For the text-containing cell, return its midpoint in (X, Y) coordinate format. 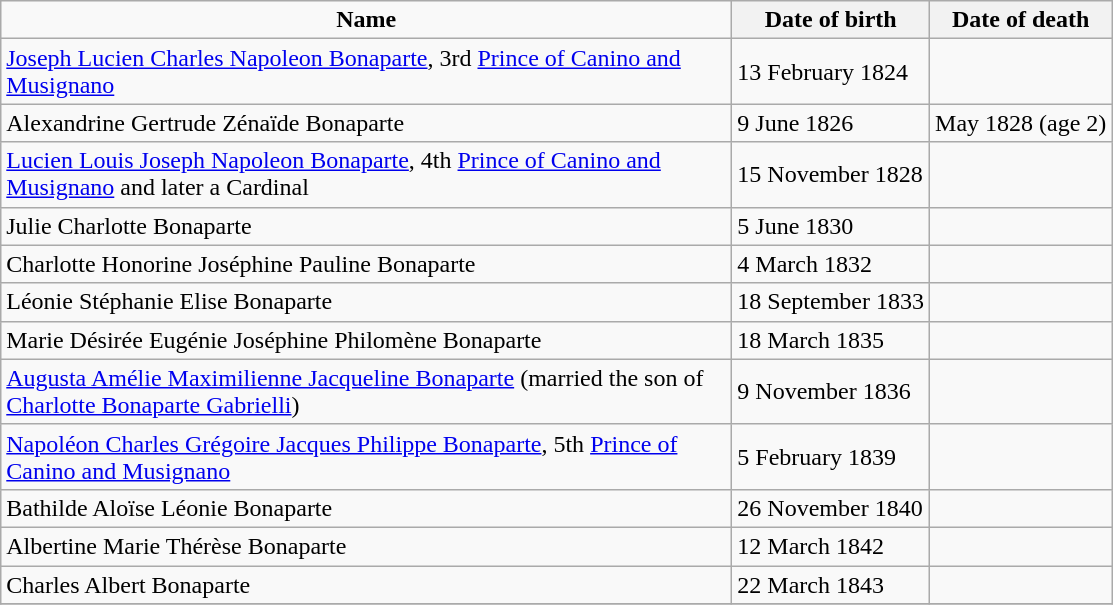
Marie Désirée Eugénie Joséphine Philomène Bonaparte (366, 340)
12 March 1842 (831, 546)
Name (366, 20)
9 June 1826 (831, 123)
15 November 1828 (831, 174)
4 March 1832 (831, 264)
Charles Albert Bonaparte (366, 585)
Lucien Louis Joseph Napoleon Bonaparte, 4th Prince of Canino and Musignano and later a Cardinal (366, 174)
Bathilde Aloïse Léonie Bonaparte (366, 508)
Léonie Stéphanie Elise Bonaparte (366, 302)
Augusta Amélie Maximilienne Jacqueline Bonaparte (married the son of Charlotte Bonaparte Gabrielli) (366, 392)
Napoléon Charles Grégoire Jacques Philippe Bonaparte, 5th Prince of Canino and Musignano (366, 456)
9 November 1836 (831, 392)
Date of birth (831, 20)
5 June 1830 (831, 226)
18 March 1835 (831, 340)
Charlotte Honorine Joséphine Pauline Bonaparte (366, 264)
26 November 1840 (831, 508)
Date of death (1021, 20)
Alexandrine Gertrude Zénaïde Bonaparte (366, 123)
Julie Charlotte Bonaparte (366, 226)
Joseph Lucien Charles Napoleon Bonaparte, 3rd Prince of Canino and Musignano (366, 72)
13 February 1824 (831, 72)
18 September 1833 (831, 302)
May 1828 (age 2) (1021, 123)
5 February 1839 (831, 456)
22 March 1843 (831, 585)
Albertine Marie Thérèse Bonaparte (366, 546)
